For the text-containing cell, return its midpoint in (x, y) coordinate format. 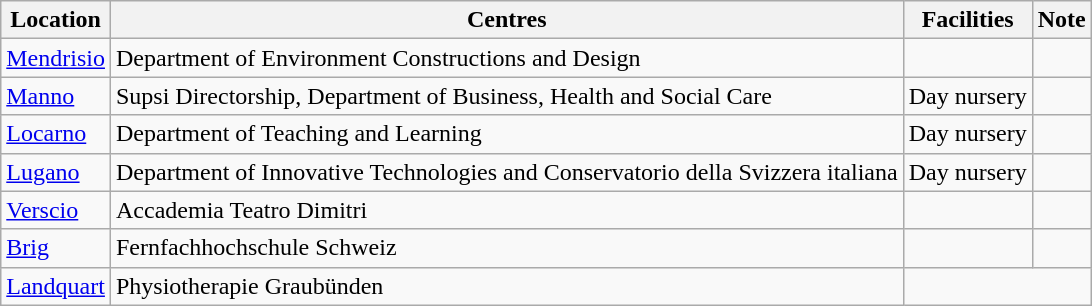
Manno (56, 96)
Accademia Teatro Dimitri (506, 210)
Mendrisio (56, 58)
Locarno (56, 134)
Physiotherapie Graubünden (506, 286)
Supsi Directorship, Department of Business, Health and Social Care (506, 96)
Note (1062, 20)
Centres (506, 20)
Location (56, 20)
Department of Innovative Technologies and Conservatorio della Svizzera italiana (506, 172)
Lugano (56, 172)
Fernfachhochschule Schweiz (506, 248)
Facilities (968, 20)
Brig (56, 248)
Department of Teaching and Learning (506, 134)
Verscio (56, 210)
Landquart (56, 286)
Department of Environment Constructions and Design (506, 58)
